Pinpoint the cell where the given text exists, returning its [x, y] midpoint coordinate. 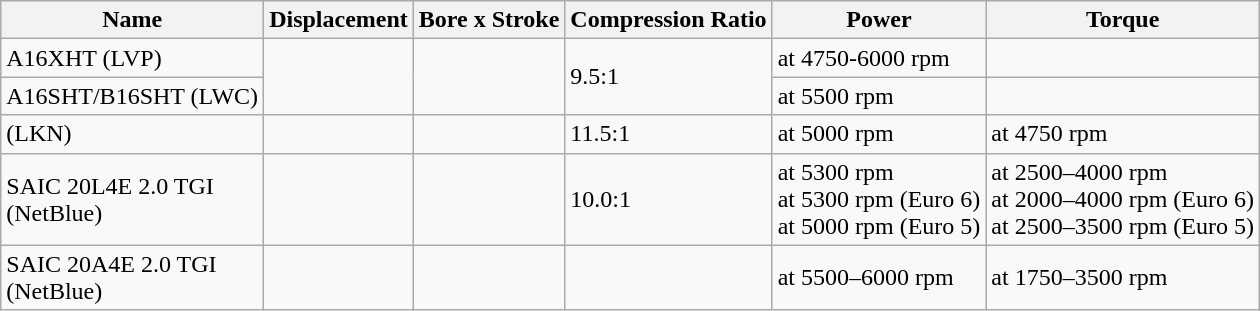
Compression Ratio [668, 20]
9.5:1 [668, 77]
A16SHT/B16SHT (LWC) [132, 96]
Power [879, 20]
(LKN) [132, 134]
at 2500–4000 rpm at 2000–4000 rpm (Euro 6) at 2500–3500 rpm (Euro 5) [1123, 199]
SAIC 20L4E 2.0 TGI (NetBlue) [132, 199]
11.5:1 [668, 134]
at 5300 rpm at 5300 rpm (Euro 6) at 5000 rpm (Euro 5) [879, 199]
Name [132, 20]
SAIC 20A4E 2.0 TGI (NetBlue) [132, 278]
Bore x Stroke [489, 20]
at 1750–3500 rpm [1123, 278]
Displacement [339, 20]
10.0:1 [668, 199]
at 5000 rpm [879, 134]
at 5500–6000 rpm [879, 278]
A16XHT (LVP) [132, 58]
at 4750-6000 rpm [879, 58]
Torque [1123, 20]
at 4750 rpm [1123, 134]
at 5500 rpm [879, 96]
